Search for the cell housing the specified text and yield its (x, y) center coordinate. 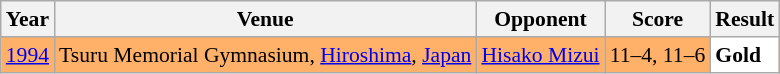
Result (744, 19)
11–4, 11–6 (658, 55)
Opponent (540, 19)
Venue (265, 19)
Score (658, 19)
Gold (744, 55)
Year (28, 19)
1994 (28, 55)
Hisako Mizui (540, 55)
Tsuru Memorial Gymnasium, Hiroshima, Japan (265, 55)
